Identify which cell holds the provided text, then report its (X, Y) central coordinate. 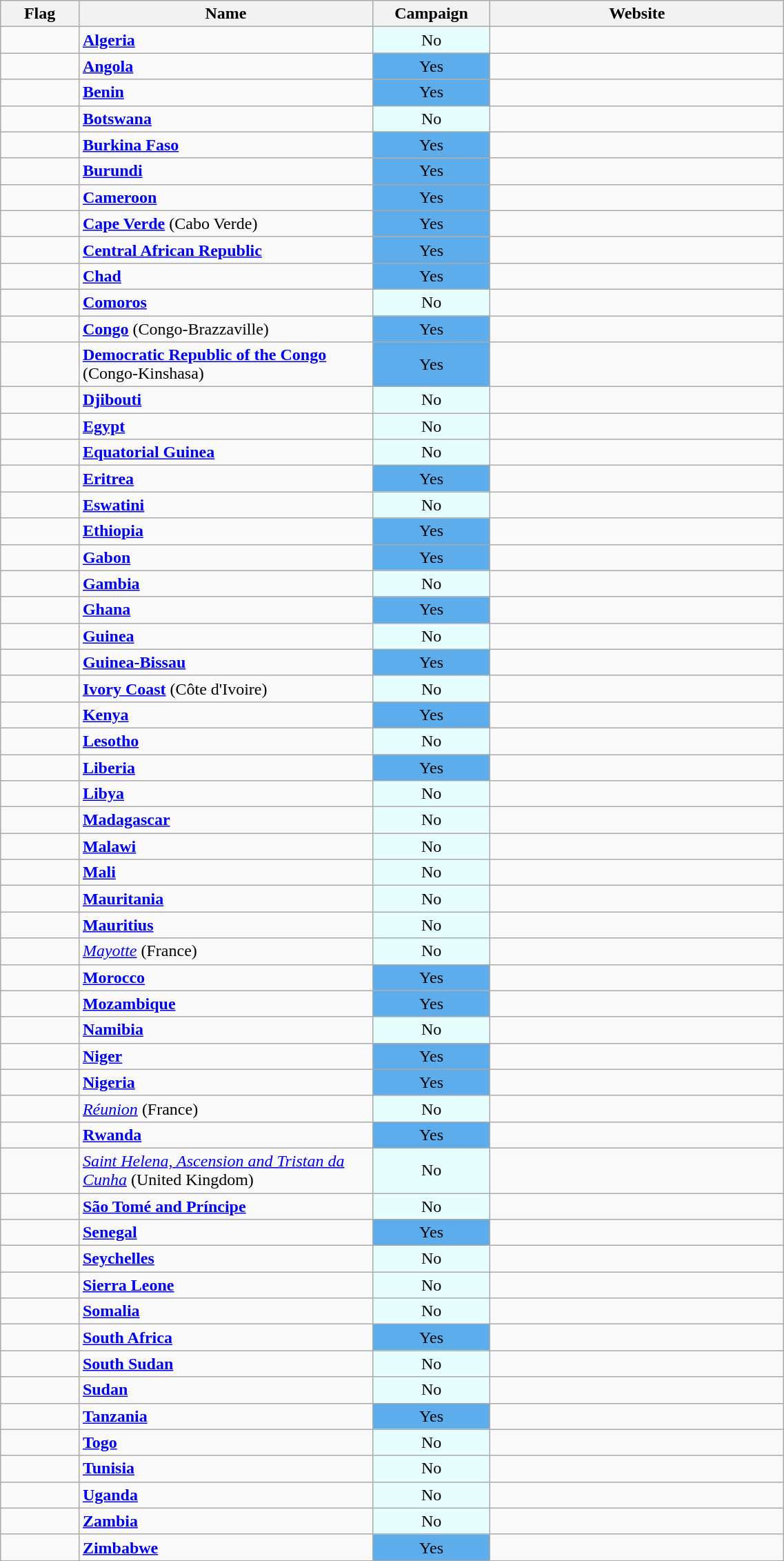
South Africa (225, 1338)
Zimbabwe (225, 1547)
Comoros (225, 302)
Mauritania (225, 899)
Djibouti (225, 400)
Kenya (225, 715)
Name (225, 14)
Mali (225, 873)
Campaign (431, 14)
Benin (225, 92)
Cape Verde (Cabo Verde) (225, 223)
Egypt (225, 426)
Guinea (225, 636)
Uganda (225, 1495)
Sudan (225, 1390)
Flag (40, 14)
Niger (225, 1056)
Ghana (225, 610)
Website (637, 14)
Togo (225, 1442)
Eritrea (225, 479)
Equatorial Guinea (225, 453)
Morocco (225, 977)
Madagascar (225, 820)
Burundi (225, 171)
Chad (225, 276)
Algeria (225, 40)
Ivory Coast (Côte d'Ivoire) (225, 688)
Gambia (225, 584)
Eswatini (225, 505)
Saint Helena, Ascension and Tristan da Cunha (United Kingdom) (225, 1170)
Cameroon (225, 197)
Burkina Faso (225, 145)
Tanzania (225, 1416)
Mayotte (France) (225, 951)
Congo (Congo-Brazzaville) (225, 329)
Tunisia (225, 1469)
Central African Republic (225, 250)
Liberia (225, 768)
Ethiopia (225, 531)
Sierra Leone (225, 1285)
Seychelles (225, 1259)
Democratic Republic of the Congo (Congo-Kinshasa) (225, 364)
South Sudan (225, 1364)
São Tomé and Príncipe (225, 1206)
Namibia (225, 1030)
Réunion (France) (225, 1108)
Nigeria (225, 1082)
Guinea-Bissau (225, 662)
Rwanda (225, 1135)
Lesotho (225, 741)
Mauritius (225, 925)
Mozambique (225, 1004)
Gabon (225, 557)
Botswana (225, 119)
Zambia (225, 1521)
Somalia (225, 1311)
Senegal (225, 1233)
Angola (225, 66)
Malawi (225, 846)
Libya (225, 794)
